From the cell containing the given text, extract its center point as (X, Y) coordinate. 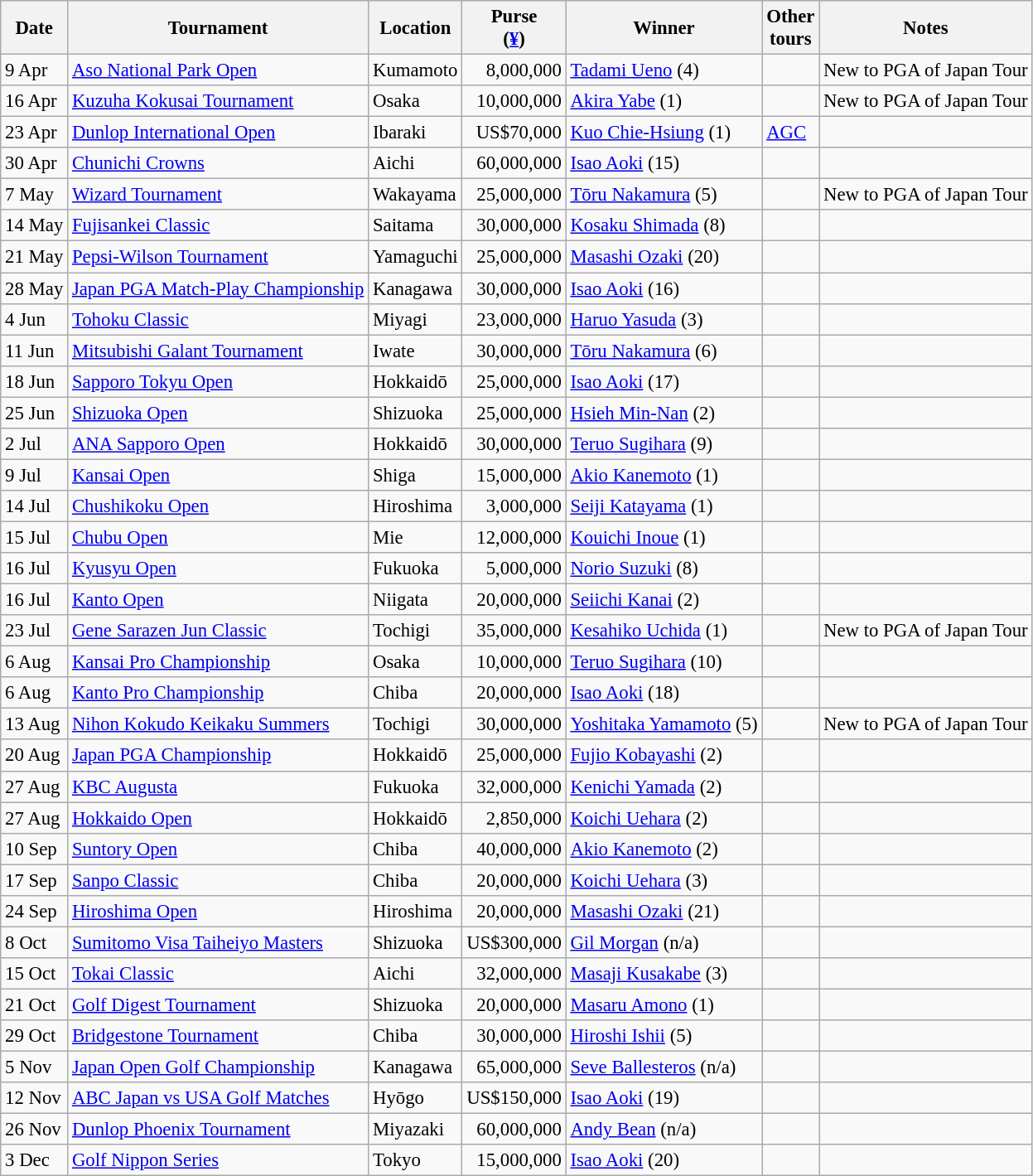
Miyazaki (416, 1130)
7 May (35, 195)
Shizuoka Open (219, 413)
Location (416, 28)
Andy Bean (n/a) (664, 1130)
Masashi Ozaki (20) (664, 257)
Aso National Park Open (219, 70)
5,000,000 (514, 569)
Bridgestone Tournament (219, 1036)
20 Aug (35, 756)
Isao Aoki (20) (664, 1160)
Akio Kanemoto (2) (664, 849)
Dunlop Phoenix Tournament (219, 1130)
Akira Yabe (1) (664, 101)
25 Jun (35, 413)
Suntory Open (219, 849)
Sapporo Tokyu Open (219, 381)
Tōru Nakamura (6) (664, 351)
Iwate (416, 351)
10 Sep (35, 849)
ABC Japan vs USA Golf Matches (219, 1098)
29 Oct (35, 1036)
Hiroshima Open (219, 912)
Kumamoto (416, 70)
21 Oct (35, 1004)
AGC (790, 133)
KBC Augusta (219, 786)
Isao Aoki (19) (664, 1098)
Masashi Ozaki (21) (664, 912)
Gil Morgan (n/a) (664, 942)
Chunichi Crowns (219, 163)
Fujisankei Classic (219, 226)
Kouichi Inoue (1) (664, 537)
12 Nov (35, 1098)
23,000,000 (514, 319)
16 Apr (35, 101)
23 Jul (35, 631)
Pepsi-Wilson Tournament (219, 257)
US$70,000 (514, 133)
Ibaraki (416, 133)
Kuo Chie-Hsiung (1) (664, 133)
13 Aug (35, 724)
Yamaguchi (416, 257)
Hiroshi Ishii (5) (664, 1036)
Teruo Sugihara (9) (664, 444)
Tokai Classic (219, 974)
14 May (35, 226)
3 Dec (35, 1160)
Miyagi (416, 319)
Niigata (416, 600)
Hokkaido Open (219, 818)
12,000,000 (514, 537)
2 Jul (35, 444)
Haruo Yasuda (3) (664, 319)
4 Jun (35, 319)
Kesahiko Uchida (1) (664, 631)
Hsieh Min-Nan (2) (664, 413)
ANA Sapporo Open (219, 444)
24 Sep (35, 912)
Isao Aoki (17) (664, 381)
Mitsubishi Galant Tournament (219, 351)
Koichi Uehara (2) (664, 818)
Seiichi Kanai (2) (664, 600)
14 Jul (35, 506)
21 May (35, 257)
26 Nov (35, 1130)
Tokyo (416, 1160)
Seiji Katayama (1) (664, 506)
18 Jun (35, 381)
Isao Aoki (15) (664, 163)
Chubu Open (219, 537)
Masaru Amono (1) (664, 1004)
2,850,000 (514, 818)
Othertours (790, 28)
23 Apr (35, 133)
Seve Ballesteros (n/a) (664, 1067)
Kanto Open (219, 600)
Isao Aoki (16) (664, 288)
Kyusyu Open (219, 569)
28 May (35, 288)
Japan Open Golf Championship (219, 1067)
Norio Suzuki (8) (664, 569)
Golf Digest Tournament (219, 1004)
Kenichi Yamada (2) (664, 786)
Tadami Ueno (4) (664, 70)
17 Sep (35, 880)
5 Nov (35, 1067)
Teruo Sugihara (10) (664, 662)
Date (35, 28)
11 Jun (35, 351)
30 Apr (35, 163)
9 Apr (35, 70)
Saitama (416, 226)
15 Oct (35, 974)
Japan PGA Match-Play Championship (219, 288)
Fujio Kobayashi (2) (664, 756)
Kuzuha Kokusai Tournament (219, 101)
Hyōgo (416, 1098)
Chushikoku Open (219, 506)
Shiga (416, 475)
3,000,000 (514, 506)
Kosaku Shimada (8) (664, 226)
Kansai Open (219, 475)
Notes (926, 28)
8 Oct (35, 942)
Wakayama (416, 195)
Dunlop International Open (219, 133)
Masaji Kusakabe (3) (664, 974)
Wizard Tournament (219, 195)
US$300,000 (514, 942)
8,000,000 (514, 70)
Kansai Pro Championship (219, 662)
35,000,000 (514, 631)
Mie (416, 537)
Yoshitaka Yamamoto (5) (664, 724)
15 Jul (35, 537)
US$150,000 (514, 1098)
Koichi Uehara (3) (664, 880)
Kanto Pro Championship (219, 693)
Nihon Kokudo Keikaku Summers (219, 724)
Winner (664, 28)
Gene Sarazen Jun Classic (219, 631)
9 Jul (35, 475)
65,000,000 (514, 1067)
Tōru Nakamura (5) (664, 195)
Japan PGA Championship (219, 756)
40,000,000 (514, 849)
Golf Nippon Series (219, 1160)
Sumitomo Visa Taiheiyo Masters (219, 942)
Tournament (219, 28)
Sanpo Classic (219, 880)
Akio Kanemoto (1) (664, 475)
Purse(¥) (514, 28)
Tohoku Classic (219, 319)
Isao Aoki (18) (664, 693)
